For the text-containing cell, return its midpoint in [X, Y] coordinate format. 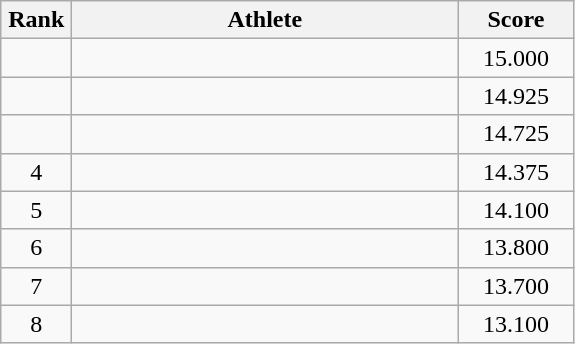
14.725 [516, 134]
13.800 [516, 248]
14.925 [516, 96]
Rank [36, 20]
6 [36, 248]
13.100 [516, 324]
Athlete [265, 20]
8 [36, 324]
14.100 [516, 210]
15.000 [516, 58]
5 [36, 210]
13.700 [516, 286]
Score [516, 20]
14.375 [516, 172]
4 [36, 172]
7 [36, 286]
